Return the [x, y] coordinate for the center point of the cell that contains the specified text.  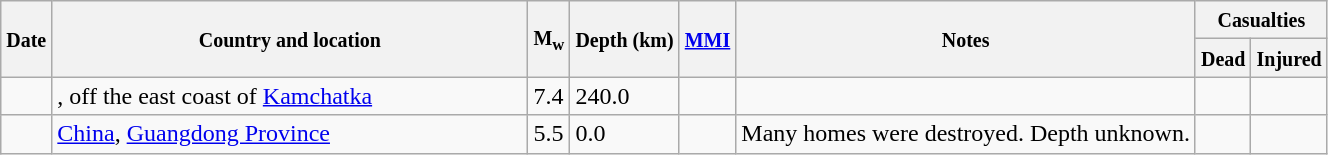
0.0 [624, 134]
Notes [966, 39]
Date [26, 39]
Dead [1223, 58]
Injured [1289, 58]
MMI [708, 39]
Depth (km) [624, 39]
Mw [549, 39]
5.5 [549, 134]
Casualties [1261, 20]
China, Guangdong Province [290, 134]
Country and location [290, 39]
, off the east coast of Kamchatka [290, 96]
240.0 [624, 96]
7.4 [549, 96]
Many homes were destroyed. Depth unknown. [966, 134]
